Identify which cell holds the provided text, then report its [X, Y] central coordinate. 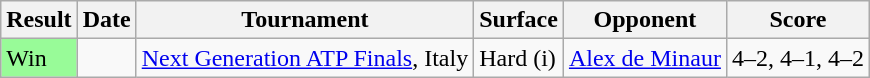
Alex de Minaur [644, 58]
Date [106, 20]
Score [798, 20]
Hard (i) [519, 58]
Next Generation ATP Finals, Italy [304, 58]
Opponent [644, 20]
4–2, 4–1, 4–2 [798, 58]
Tournament [304, 20]
Result [39, 20]
Win [39, 58]
Surface [519, 20]
